Output the (x, y) coordinate of the center of the cell containing the given text.  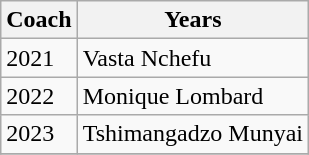
Coach (39, 20)
2021 (39, 58)
Vasta Nchefu (192, 58)
2022 (39, 96)
Monique Lombard (192, 96)
Years (192, 20)
2023 (39, 134)
Tshimangadzo Munyai (192, 134)
